Find where the given text appears and provide that cell's center as [X, Y] coordinate. 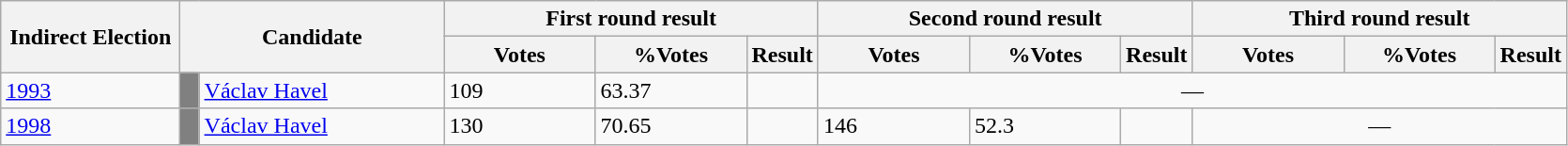
109 [520, 90]
63.37 [670, 90]
130 [520, 126]
Candidate [312, 37]
Third round result [1380, 19]
52.3 [1044, 126]
Indirect Election [90, 37]
1993 [90, 90]
1998 [90, 126]
146 [894, 126]
70.65 [670, 126]
Second round result [1005, 19]
First round result [631, 19]
